From the cell containing the given text, extract its center point as [x, y] coordinate. 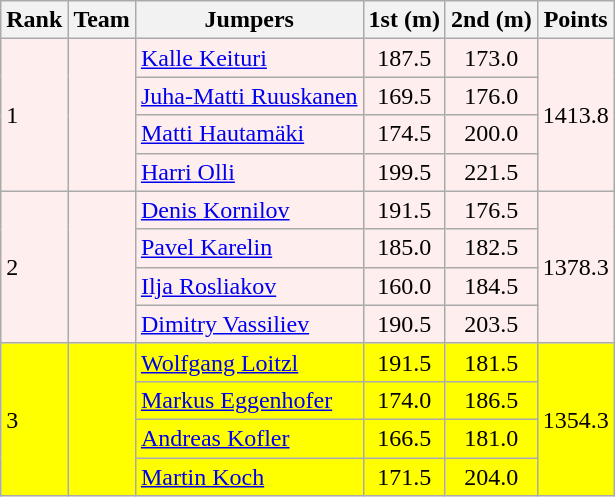
2nd (m) [491, 20]
187.5 [404, 58]
Ilja Rosliakov [249, 286]
Matti Hautamäki [249, 134]
176.5 [491, 210]
186.5 [491, 400]
181.0 [491, 438]
200.0 [491, 134]
1 [34, 115]
2 [34, 267]
Pavel Karelin [249, 248]
Dimitry Vassiliev [249, 324]
221.5 [491, 172]
Kalle Keituri [249, 58]
Jumpers [249, 20]
Wolfgang Loitzl [249, 362]
Andreas Kofler [249, 438]
Juha-Matti Ruuskanen [249, 96]
1354.3 [576, 419]
182.5 [491, 248]
3 [34, 419]
185.0 [404, 248]
Harri Olli [249, 172]
171.5 [404, 477]
204.0 [491, 477]
Martin Koch [249, 477]
176.0 [491, 96]
174.5 [404, 134]
Denis Kornilov [249, 210]
181.5 [491, 362]
Team [102, 20]
190.5 [404, 324]
166.5 [404, 438]
174.0 [404, 400]
Markus Eggenhofer [249, 400]
1378.3 [576, 267]
169.5 [404, 96]
199.5 [404, 172]
1st (m) [404, 20]
1413.8 [576, 115]
173.0 [491, 58]
184.5 [491, 286]
Points [576, 20]
160.0 [404, 286]
203.5 [491, 324]
Rank [34, 20]
